From the cell containing the given text, extract its center point as (x, y) coordinate. 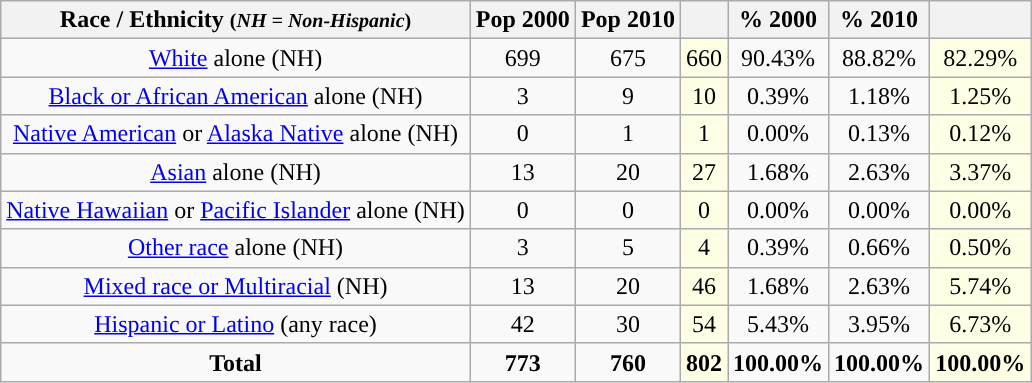
Pop 2010 (628, 20)
10 (704, 96)
90.43% (778, 58)
660 (704, 58)
Race / Ethnicity (NH = Non-Hispanic) (236, 20)
Pop 2000 (522, 20)
4 (704, 248)
Other race alone (NH) (236, 248)
54 (704, 324)
82.29% (980, 58)
5 (628, 248)
0.13% (880, 134)
Mixed race or Multiracial (NH) (236, 286)
773 (522, 362)
0.12% (980, 134)
9 (628, 96)
Hispanic or Latino (any race) (236, 324)
Native American or Alaska Native alone (NH) (236, 134)
27 (704, 172)
Black or African American alone (NH) (236, 96)
760 (628, 362)
46 (704, 286)
% 2010 (880, 20)
675 (628, 58)
3.95% (880, 324)
802 (704, 362)
6.73% (980, 324)
5.43% (778, 324)
Total (236, 362)
1.18% (880, 96)
0.50% (980, 248)
1.25% (980, 96)
0.66% (880, 248)
42 (522, 324)
30 (628, 324)
Asian alone (NH) (236, 172)
3.37% (980, 172)
% 2000 (778, 20)
Native Hawaiian or Pacific Islander alone (NH) (236, 210)
White alone (NH) (236, 58)
5.74% (980, 286)
88.82% (880, 58)
699 (522, 58)
